Find where the given text appears and provide that cell's center as [x, y] coordinate. 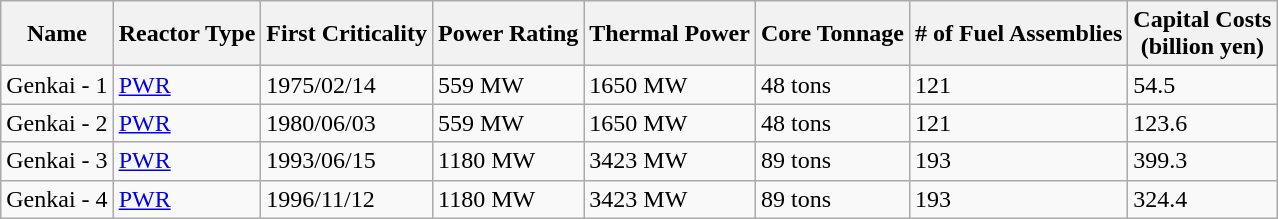
Genkai - 1 [57, 85]
1993/06/15 [347, 161]
# of Fuel Assemblies [1018, 34]
123.6 [1202, 123]
Core Tonnage [832, 34]
1975/02/14 [347, 85]
Power Rating [508, 34]
First Criticality [347, 34]
54.5 [1202, 85]
Genkai - 2 [57, 123]
Reactor Type [187, 34]
324.4 [1202, 199]
Capital Costs(billion yen) [1202, 34]
399.3 [1202, 161]
Name [57, 34]
Genkai - 4 [57, 199]
1996/11/12 [347, 199]
1980/06/03 [347, 123]
Thermal Power [670, 34]
Genkai - 3 [57, 161]
